Find where the given text appears and provide that cell's center as (x, y) coordinate. 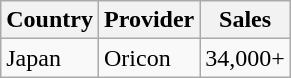
Sales (246, 20)
Oricon (148, 58)
Provider (148, 20)
Japan (50, 58)
34,000+ (246, 58)
Country (50, 20)
